Return the [x, y] coordinate for the center point of the cell that contains the specified text.  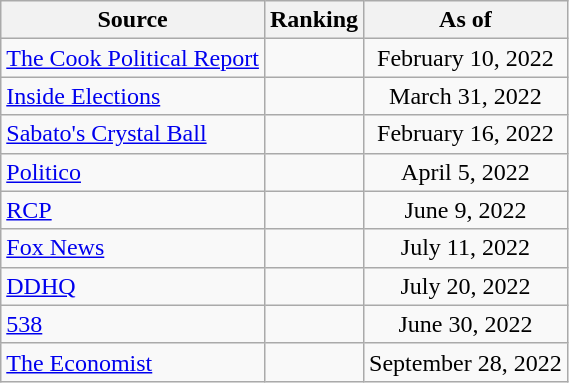
July 11, 2022 [466, 248]
Ranking [314, 20]
The Economist [133, 362]
February 10, 2022 [466, 58]
As of [466, 20]
DDHQ [133, 286]
The Cook Political Report [133, 58]
July 20, 2022 [466, 286]
RCP [133, 210]
February 16, 2022 [466, 134]
April 5, 2022 [466, 172]
September 28, 2022 [466, 362]
June 9, 2022 [466, 210]
Inside Elections [133, 96]
Politico [133, 172]
Source [133, 20]
Fox News [133, 248]
538 [133, 324]
March 31, 2022 [466, 96]
June 30, 2022 [466, 324]
Sabato's Crystal Ball [133, 134]
